Output the (x, y) coordinate of the center of the cell containing the given text.  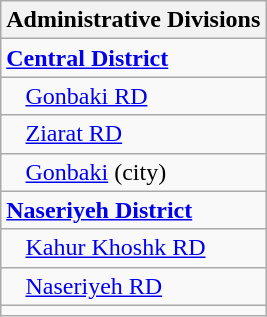
Naseriyeh District (134, 210)
Naseriyeh RD (134, 286)
Administrative Divisions (134, 20)
Gonbaki RD (134, 96)
Gonbaki (city) (134, 172)
Ziarat RD (134, 134)
Kahur Khoshk RD (134, 248)
Central District (134, 58)
